Find where the given text appears and provide that cell's center as [X, Y] coordinate. 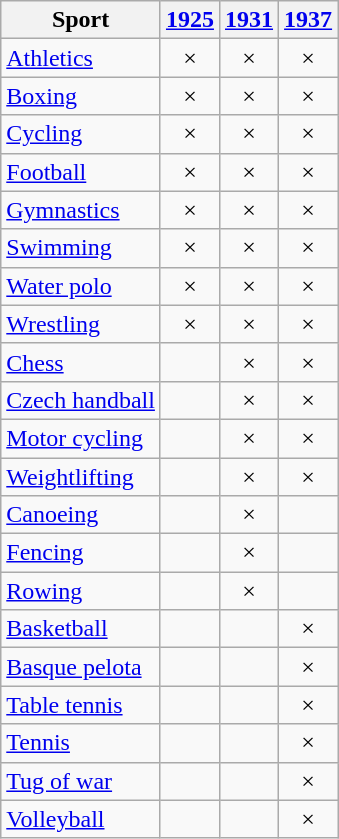
Gymnastics [81, 210]
Tug of war [81, 781]
1931 [248, 20]
Fencing [81, 553]
Motor cycling [81, 438]
Football [81, 172]
Tennis [81, 743]
Chess [81, 362]
Czech handball [81, 400]
Basketball [81, 629]
1937 [308, 20]
Weightlifting [81, 477]
1925 [190, 20]
Water polo [81, 286]
Basque pelota [81, 667]
Cycling [81, 134]
Athletics [81, 58]
Rowing [81, 591]
Canoeing [81, 515]
Swimming [81, 248]
Volleyball [81, 819]
Sport [81, 20]
Table tennis [81, 705]
Boxing [81, 96]
Wrestling [81, 324]
